Pinpoint the cell where the given text exists, returning its (x, y) midpoint coordinate. 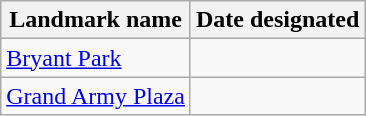
Landmark name (96, 20)
Grand Army Plaza (96, 96)
Date designated (277, 20)
Bryant Park (96, 58)
